Locate the cell with the specified text and output its [X, Y] center coordinate. 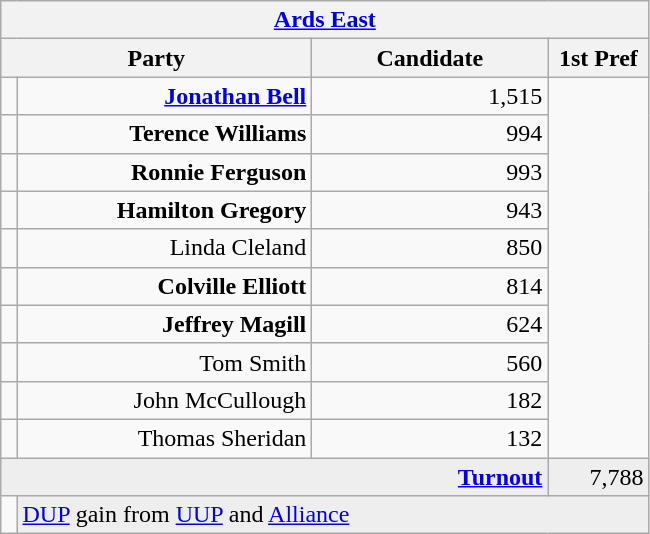
1,515 [430, 96]
814 [430, 286]
850 [430, 248]
Hamilton Gregory [164, 210]
John McCullough [164, 400]
132 [430, 438]
Ards East [325, 20]
943 [430, 210]
994 [430, 134]
Turnout [274, 477]
Party [156, 58]
Ronnie Ferguson [164, 172]
Linda Cleland [164, 248]
Thomas Sheridan [164, 438]
Jonathan Bell [164, 96]
DUP gain from UUP and Alliance [333, 515]
182 [430, 400]
624 [430, 324]
Candidate [430, 58]
Jeffrey Magill [164, 324]
560 [430, 362]
Colville Elliott [164, 286]
Terence Williams [164, 134]
1st Pref [598, 58]
Tom Smith [164, 362]
7,788 [598, 477]
993 [430, 172]
